Find where the given text appears and provide that cell's center as (X, Y) coordinate. 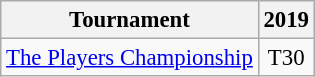
2019 (286, 20)
The Players Championship (130, 58)
T30 (286, 58)
Tournament (130, 20)
